Locate the cell with the specified text and output its [x, y] center coordinate. 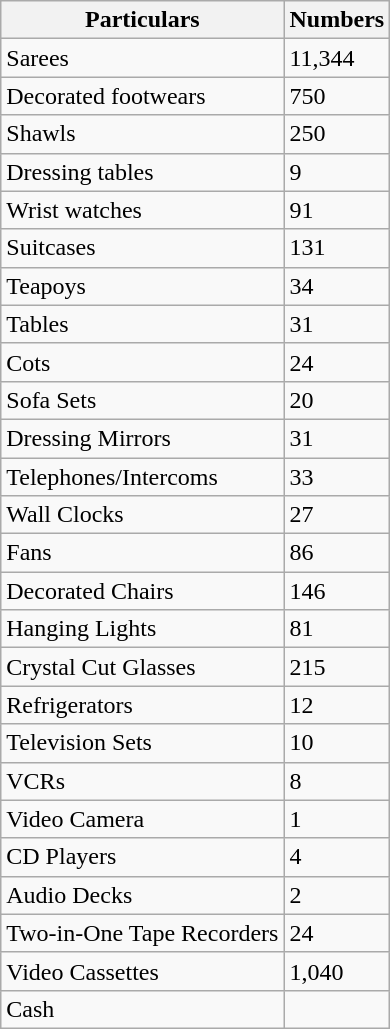
VCRs [142, 781]
34 [337, 286]
750 [337, 96]
Cots [142, 362]
8 [337, 781]
4 [337, 857]
Wrist watches [142, 210]
Teapoys [142, 286]
215 [337, 667]
Crystal Cut Glasses [142, 667]
9 [337, 172]
27 [337, 515]
146 [337, 591]
2 [337, 895]
1 [337, 819]
250 [337, 134]
131 [337, 248]
91 [337, 210]
86 [337, 553]
33 [337, 477]
Video Cassettes [142, 971]
81 [337, 629]
Wall Clocks [142, 515]
10 [337, 743]
Dressing tables [142, 172]
20 [337, 400]
Numbers [337, 20]
Shawls [142, 134]
Television Sets [142, 743]
Fans [142, 553]
Particulars [142, 20]
Refrigerators [142, 705]
Sarees [142, 58]
Audio Decks [142, 895]
Telephones/Intercoms [142, 477]
Decorated Chairs [142, 591]
Sofa Sets [142, 400]
Dressing Mirrors [142, 438]
CD Players [142, 857]
11,344 [337, 58]
12 [337, 705]
Video Camera [142, 819]
Suitcases [142, 248]
1,040 [337, 971]
Hanging Lights [142, 629]
Cash [142, 1009]
Decorated footwears [142, 96]
Two-in-One Tape Recorders [142, 933]
Tables [142, 324]
